Identify which cell holds the provided text, then report its (x, y) central coordinate. 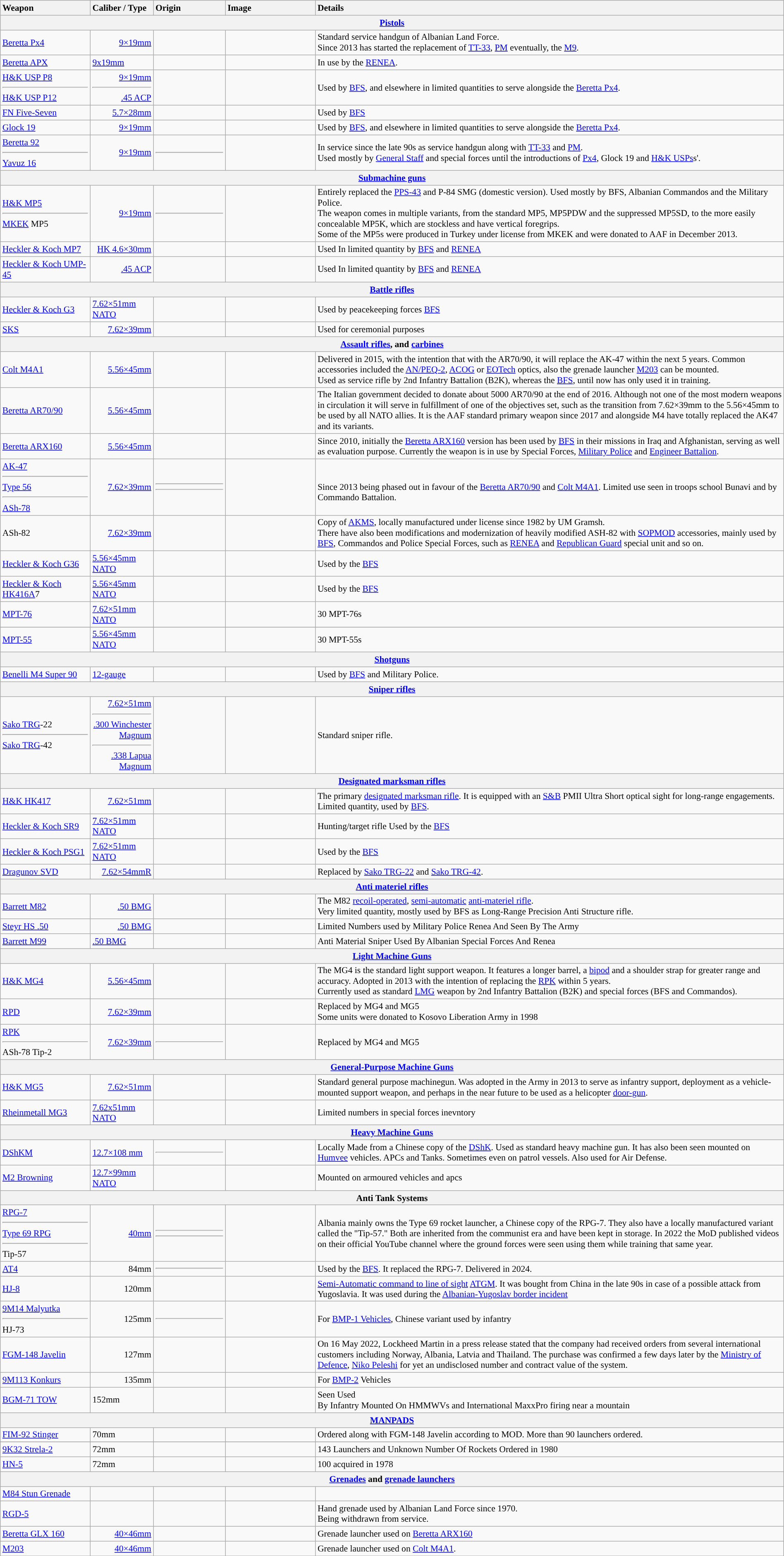
Heckler & Koch UMP-45 (45, 269)
Standard sniper rifle. (550, 735)
Since 2013 being phased out in favour of the Beretta AR70/90 and Colt M4A1. Limited use seen in troops school Bunavi and by Commando Battalion. (550, 487)
Origin (189, 8)
MPT-55 (45, 640)
FN Five-Seven (45, 113)
Barrett M82 (45, 906)
Hand grenade used by Albanian Land Force since 1970. Being withdrawn from service. (550, 1513)
Anti Tank Systems (392, 1198)
FIM-92 Stinger (45, 1435)
For BMP-1 Vehicles, Chinese variant used by infantry (550, 1319)
Heavy Machine Guns (392, 1132)
Beretta GLX 160 (45, 1534)
125mm (122, 1319)
Heckler & Koch HK416A7 (45, 589)
H&K HK417 (45, 801)
135mm (122, 1380)
84mm (122, 1269)
Anti materiel rifles (392, 886)
M203 (45, 1549)
SKS (45, 329)
30 MPT-55s (550, 640)
30 MPT-76s (550, 614)
RPG-7 Type 69 RPG Tip-57 (45, 1233)
Beretta Px4 (45, 42)
Heckler & Koch MP7 (45, 249)
12-gauge (122, 674)
Grenade launcher used on Colt M4A1. (550, 1549)
40mm (122, 1233)
Shotguns (392, 659)
AT4 (45, 1269)
H&K USP P8 H&K USP P12 (45, 88)
7.62×54mmR (122, 872)
DShKM (45, 1153)
M84 Stun Grenade (45, 1494)
152mm (122, 1400)
Ordered along with FGM-148 Javelin according to MOD. More than 90 launchers ordered. (550, 1435)
9M113 Konkurs (45, 1380)
Pistols (392, 22)
AK-47 Type 56 ASh-78 (45, 487)
For BMP-2 Vehicles (550, 1380)
HN-5 (45, 1464)
Weapon (45, 8)
Barrett M99 (45, 941)
Details (550, 8)
9M14 Malyutka HJ-73 (45, 1319)
Dragunov SVD (45, 872)
9K32 Strela-2 (45, 1450)
H&K MG4 (45, 981)
9x19mm (122, 62)
.45 ACP (122, 269)
RPD (45, 1012)
ASh-82 (45, 533)
Used for ceremonial purposes (550, 329)
Colt M4A1 (45, 369)
Beretta AR70/90 (45, 410)
Standard service handgun of Albanian Land Force. Since 2013 has started the replacement of TT-33, PM eventually, the M9. (550, 42)
RGD-5 (45, 1513)
RPK ASh-78 Tip-2 (45, 1042)
127mm (122, 1355)
100 acquired in 1978 (550, 1464)
Sako TRG-22 Sako TRG-42 (45, 735)
Used by the BFS. It replaced the RPG-7. Delivered in 2024. (550, 1269)
Grenade launcher used on Beretta ARX160 (550, 1534)
Glock 19 (45, 127)
Mounted on armoured vehicles and apcs (550, 1177)
Caliber / Type (122, 8)
MPT-76 (45, 614)
General-Purpose Machine Guns (392, 1067)
M2 Browning (45, 1177)
Beretta 92 Yavuz 16 (45, 153)
HJ-8 (45, 1288)
9×19mm .45 ACP (122, 88)
The M82 recoil-operated, semi-automatic anti-materiel rifle. Very limited quantity, mostly used by BFS as Long-Range Precision Anti Structure rifle. (550, 906)
Beretta APX (45, 62)
Heckler & Koch G36 (45, 563)
Light Machine Guns (392, 956)
Battle rifles (392, 289)
Sniper rifles (392, 689)
Heckler & Koch PSG1 (45, 851)
Beretta ARX160 (45, 446)
Steyr HS .50 (45, 926)
Limited Numbers used by Military Police Renea And Seen By The Army (550, 926)
143 Launchers and Unknown Number Of Rockets Ordered in 1980 (550, 1450)
Submachine guns (392, 177)
Used by BFS (550, 113)
Rheinmetall MG3 (45, 1112)
Limited numbers in special forces inevntory (550, 1112)
Benelli M4 Super 90 (45, 674)
Replaced by MG4 and MG5Some units were donated to Kosovo Liberation Army in 1998 (550, 1012)
BGM-71 TOW (45, 1400)
MANPADS (392, 1420)
Used by BFS and Military Police. (550, 674)
7.62x51mm NATO (122, 1112)
Hunting/target rifle Used by the BFS (550, 826)
Replaced by MG4 and MG5 (550, 1042)
Replaced by Sako TRG-22 and Sako TRG-42. (550, 872)
Heckler & Koch SR9 (45, 826)
120mm (122, 1288)
Image (270, 8)
7.62×51mm .300 Winchester Magnum .338 Lapua Magnum (122, 735)
Used by peacekeeping forces BFS (550, 309)
Grenades and grenade launchers (392, 1479)
5.7×28mm (122, 113)
Seen UsedBy Infantry Mounted On HMMWVs and International MaxxPro firing near a mountain (550, 1400)
70mm (122, 1435)
H&K MG5 (45, 1087)
12.7×108 mm (122, 1153)
In use by the RENEA. (550, 62)
FGM-148 Javelin (45, 1355)
Heckler & Koch G3 (45, 309)
Anti Material Sniper Used By Albanian Special Forces And Renea (550, 941)
HK 4.6×30mm (122, 249)
12.7×99mm NATO (122, 1177)
Designated marksman rifles (392, 781)
H&K MP5 MKEK MP5 (45, 213)
Assault rifles, and carbines (392, 344)
